Detect which cell encompasses the target text, then output its (x, y) center coordinate. 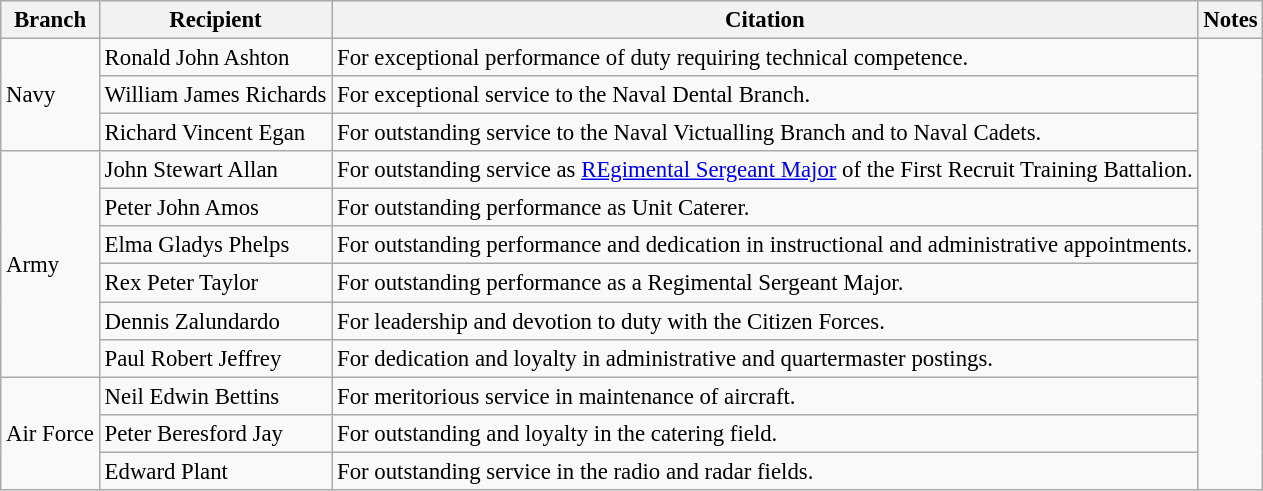
Navy (50, 96)
For outstanding service in the radio and radar fields. (765, 471)
For outstanding performance as a Regimental Sergeant Major. (765, 283)
Recipient (215, 20)
Air Force (50, 434)
Rex Peter Taylor (215, 283)
Edward Plant (215, 471)
For exceptional service to the Naval Dental Branch. (765, 95)
William James Richards (215, 95)
For meritorious service in maintenance of aircraft. (765, 396)
Dennis Zalundardo (215, 321)
Neil Edwin Bettins (215, 396)
For dedication and loyalty in administrative and quartermaster postings. (765, 358)
For outstanding and loyalty in the catering field. (765, 433)
Notes (1230, 20)
Peter John Amos (215, 208)
Paul Robert Jeffrey (215, 358)
Peter Beresford Jay (215, 433)
For outstanding service as REgimental Sergeant Major of the First Recruit Training Battalion. (765, 170)
Elma Gladys Phelps (215, 245)
Army (50, 264)
For exceptional performance of duty requiring technical competence. (765, 58)
Ronald John Ashton (215, 58)
For leadership and devotion to duty with the Citizen Forces. (765, 321)
Richard Vincent Egan (215, 133)
John Stewart Allan (215, 170)
Citation (765, 20)
For outstanding service to the Naval Victualling Branch and to Naval Cadets. (765, 133)
For outstanding performance as Unit Caterer. (765, 208)
For outstanding performance and dedication in instructional and administrative appointments. (765, 245)
Branch (50, 20)
